Search for the cell housing the specified text and yield its [x, y] center coordinate. 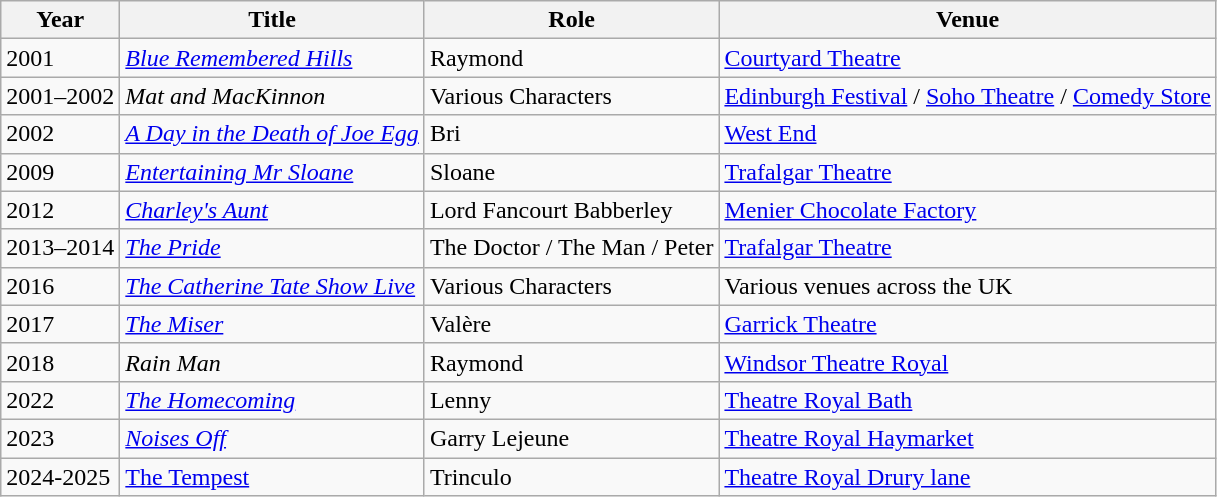
Theatre Royal Drury lane [968, 477]
Menier Chocolate Factory [968, 210]
West End [968, 134]
Charley's Aunt [272, 210]
The Tempest [272, 477]
2012 [60, 210]
The Catherine Tate Show Live [272, 286]
Theatre Royal Haymarket [968, 438]
Mat and MacKinnon [272, 96]
2009 [60, 172]
Edinburgh Festival / Soho Theatre / Comedy Store [968, 96]
2023 [60, 438]
Role [572, 20]
Bri [572, 134]
2013–2014 [60, 248]
Entertaining Mr Sloane [272, 172]
Various venues across the UK [968, 286]
2002 [60, 134]
The Pride [272, 248]
2001–2002 [60, 96]
Title [272, 20]
Trinculo [572, 477]
Garrick Theatre [968, 324]
Rain Man [272, 362]
Garry Lejeune [572, 438]
Blue Remembered Hills [272, 58]
The Doctor / The Man / Peter [572, 248]
2016 [60, 286]
Sloane [572, 172]
Venue [968, 20]
Noises Off [272, 438]
The Homecoming [272, 400]
Theatre Royal Bath [968, 400]
The Miser [272, 324]
Year [60, 20]
A Day in the Death of Joe Egg [272, 134]
2018 [60, 362]
Courtyard Theatre [968, 58]
2022 [60, 400]
Lenny [572, 400]
Lord Fancourt Babberley [572, 210]
2001 [60, 58]
2017 [60, 324]
2024-2025 [60, 477]
Windsor Theatre Royal [968, 362]
Valère [572, 324]
